For the text-containing cell, return its midpoint in (X, Y) coordinate format. 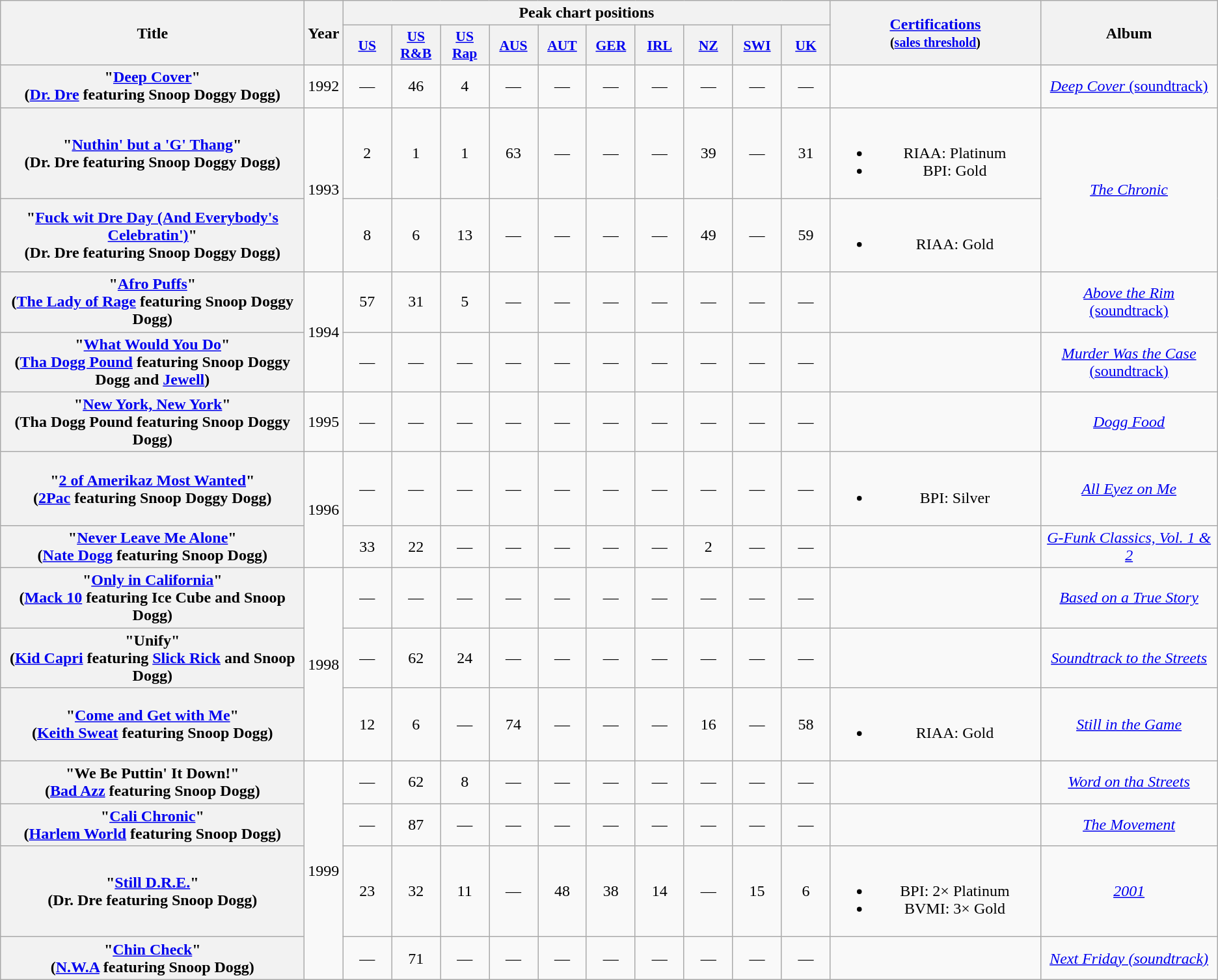
57 (367, 302)
USR&B (416, 46)
24 (465, 657)
"Afro Puffs"(The Lady of Rage featuring Snoop Doggy Dogg) (152, 302)
The Movement (1129, 825)
23 (367, 892)
4 (465, 86)
15 (757, 892)
"Fuck wit Dre Day (And Everybody's Celebratin')"(Dr. Dre featuring Snoop Doggy Dogg) (152, 236)
Word on tha Streets (1129, 782)
The Chronic (1129, 190)
Next Friday (soundtrack) (1129, 958)
BPI: Silver (936, 488)
"Deep Cover"(Dr. Dre featuring Snoop Doggy Dogg) (152, 86)
"New York, New York"(Tha Dogg Pound featuring Snoop Doggy Dogg) (152, 422)
"Come and Get with Me"(Keith Sweat featuring Snoop Dogg) (152, 725)
"Never Leave Me Alone"(Nate Dogg featuring Snoop Dogg) (152, 547)
"Nuthin' but a 'G' Thang"(Dr. Dre featuring Snoop Doggy Dogg) (152, 153)
"What Would You Do"(Tha Dogg Pound featuring Snoop Doggy Dogg and Jewell) (152, 362)
74 (514, 725)
"2 of Amerikaz Most Wanted"(2Pac featuring Snoop Doggy Dogg) (152, 488)
US (367, 46)
63 (514, 153)
1998 (324, 664)
49 (708, 236)
38 (610, 892)
Year (324, 33)
32 (416, 892)
Certifications(sales threshold) (936, 33)
"Still D.R.E."(Dr. Dre featuring Snoop Dogg) (152, 892)
1993 (324, 190)
AUS (514, 46)
2001 (1129, 892)
UK (805, 46)
SWI (757, 46)
12 (367, 725)
Murder Was the Case (soundtrack) (1129, 362)
87 (416, 825)
Still in the Game (1129, 725)
IRL (660, 46)
Above the Rim (soundtrack) (1129, 302)
39 (708, 153)
"Only in California"(Mack 10 featuring Ice Cube and Snoop Dogg) (152, 597)
1999 (324, 871)
All Eyez on Me (1129, 488)
"Chin Check"(N.W.A featuring Snoop Dogg) (152, 958)
1995 (324, 422)
"Unify"(Kid Capri featuring Slick Rick and Snoop Dogg) (152, 657)
AUT (562, 46)
Title (152, 33)
48 (562, 892)
1992 (324, 86)
Dogg Food (1129, 422)
Soundtrack to the Streets (1129, 657)
USRap (465, 46)
RIAA: PlatinumBPI: Gold (936, 153)
G-Funk Classics, Vol. 1 & 2 (1129, 547)
11 (465, 892)
NZ (708, 46)
Peak chart positions (587, 13)
Based on a True Story (1129, 597)
16 (708, 725)
59 (805, 236)
Deep Cover (soundtrack) (1129, 86)
"Cali Chronic"(Harlem World featuring Snoop Dogg) (152, 825)
71 (416, 958)
1994 (324, 332)
46 (416, 86)
BPI: 2× PlatinumBVMI: 3× Gold (936, 892)
"We Be Puttin' It Down!"(Bad Azz featuring Snoop Dogg) (152, 782)
GER (610, 46)
58 (805, 725)
Album (1129, 33)
22 (416, 547)
33 (367, 547)
13 (465, 236)
1996 (324, 510)
14 (660, 892)
5 (465, 302)
